Return (x, y) of the center of cell containing provided text 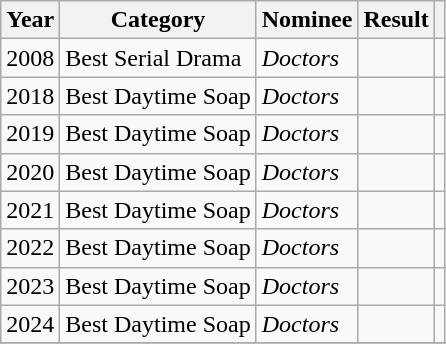
2023 (30, 286)
Best Serial Drama (158, 58)
2020 (30, 172)
Result (396, 20)
Nominee (307, 20)
2019 (30, 134)
2022 (30, 248)
Category (158, 20)
2008 (30, 58)
2018 (30, 96)
2024 (30, 324)
2021 (30, 210)
Year (30, 20)
